Find where the given text appears and provide that cell's center as (X, Y) coordinate. 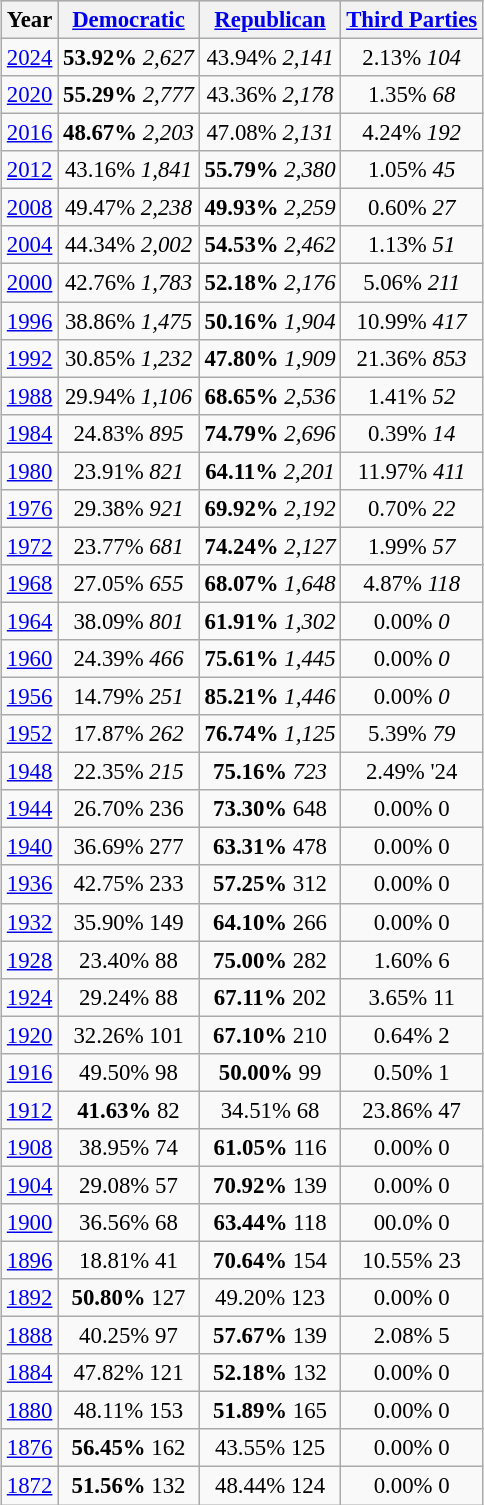
64.10% 266 (270, 922)
0.50% 1 (412, 1073)
30.85% 1,232 (129, 358)
44.34% 2,002 (129, 245)
38.86% 1,475 (129, 321)
5.39% 79 (412, 734)
42.75% 233 (129, 885)
1948 (30, 772)
2000 (30, 283)
35.90% 149 (129, 922)
0.70% 22 (412, 509)
57.67% 139 (270, 1336)
57.25% 312 (270, 885)
1996 (30, 321)
34.51% 68 (270, 1110)
2008 (30, 208)
70.92% 139 (270, 1185)
1896 (30, 1261)
18.81% 41 (129, 1261)
1.41% 52 (412, 396)
1944 (30, 809)
36.69% 277 (129, 847)
32.26% 101 (129, 1035)
2004 (30, 245)
4.87% 118 (412, 584)
1940 (30, 847)
23.91% 821 (129, 471)
1920 (30, 1035)
11.97% 411 (412, 471)
29.08% 57 (129, 1185)
43.94% 2,141 (270, 58)
69.92% 2,192 (270, 509)
41.63% 82 (129, 1110)
1964 (30, 621)
1924 (30, 997)
5.06% 211 (412, 283)
0.64% 2 (412, 1035)
68.07% 1,648 (270, 584)
1.05% 45 (412, 170)
56.45% 162 (129, 1449)
42.76% 1,783 (129, 283)
1.13% 51 (412, 245)
1916 (30, 1073)
2020 (30, 95)
27.05% 655 (129, 584)
1952 (30, 734)
1976 (30, 509)
Third Parties (412, 20)
4.24% 192 (412, 133)
10.55% 23 (412, 1261)
10.99% 417 (412, 321)
1984 (30, 433)
1884 (30, 1373)
1908 (30, 1148)
1980 (30, 471)
36.56% 68 (129, 1223)
43.16% 1,841 (129, 170)
23.77% 681 (129, 546)
Year (30, 20)
54.53% 2,462 (270, 245)
67.11% 202 (270, 997)
51.89% 165 (270, 1411)
2012 (30, 170)
22.35% 215 (129, 772)
1956 (30, 697)
55.29% 2,777 (129, 95)
1904 (30, 1185)
21.36% 853 (412, 358)
75.00% 282 (270, 960)
53.92% 2,627 (129, 58)
61.05% 116 (270, 1148)
48.67% 2,203 (129, 133)
26.70% 236 (129, 809)
47.82% 121 (129, 1373)
17.87% 262 (129, 734)
1928 (30, 960)
1936 (30, 885)
2024 (30, 58)
49.47% 2,238 (129, 208)
48.44% 124 (270, 1486)
48.11% 153 (129, 1411)
49.50% 98 (129, 1073)
50.00% 99 (270, 1073)
1.60% 6 (412, 960)
63.31% 478 (270, 847)
1.35% 68 (412, 95)
23.40% 88 (129, 960)
43.36% 2,178 (270, 95)
1932 (30, 922)
2.49% '24 (412, 772)
2.08% 5 (412, 1336)
1992 (30, 358)
1880 (30, 1411)
40.25% 97 (129, 1336)
2016 (30, 133)
29.94% 1,106 (129, 396)
64.11% 2,201 (270, 471)
1.99% 57 (412, 546)
61.91% 1,302 (270, 621)
1960 (30, 659)
76.74% 1,125 (270, 734)
68.65% 2,536 (270, 396)
70.64% 154 (270, 1261)
1876 (30, 1449)
43.55% 125 (270, 1449)
74.24% 2,127 (270, 546)
75.16% 723 (270, 772)
1968 (30, 584)
3.65% 11 (412, 997)
63.44% 118 (270, 1223)
0.39% 14 (412, 433)
0.60% 27 (412, 208)
47.08% 2,131 (270, 133)
74.79% 2,696 (270, 433)
Republican (270, 20)
1872 (30, 1486)
67.10% 210 (270, 1035)
29.38% 921 (129, 509)
1888 (30, 1336)
1892 (30, 1298)
1972 (30, 546)
55.79% 2,380 (270, 170)
75.61% 1,445 (270, 659)
52.18% 132 (270, 1373)
49.93% 2,259 (270, 208)
1912 (30, 1110)
2.13% 104 (412, 58)
29.24% 88 (129, 997)
52.18% 2,176 (270, 283)
38.09% 801 (129, 621)
00.0% 0 (412, 1223)
47.80% 1,909 (270, 358)
1988 (30, 396)
50.16% 1,904 (270, 321)
23.86% 47 (412, 1110)
50.80% 127 (129, 1298)
1900 (30, 1223)
38.95% 74 (129, 1148)
49.20% 123 (270, 1298)
51.56% 132 (129, 1486)
Democratic (129, 20)
24.39% 466 (129, 659)
73.30% 648 (270, 809)
14.79% 251 (129, 697)
24.83% 895 (129, 433)
85.21% 1,446 (270, 697)
